Pinpoint the cell where the given text exists, returning its (X, Y) midpoint coordinate. 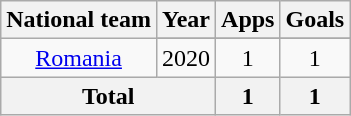
Goals (315, 20)
Year (186, 20)
Total (108, 96)
Apps (248, 20)
National team (79, 20)
Romania (79, 58)
2020 (186, 58)
